Capture the cell that displays the provided text and extract its (X, Y) central coordinate. 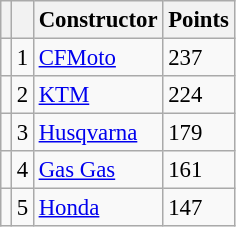
5 (22, 208)
Honda (98, 208)
3 (22, 133)
1 (22, 58)
Husqvarna (98, 133)
Constructor (98, 20)
161 (198, 170)
2 (22, 95)
147 (198, 208)
Gas Gas (98, 170)
KTM (98, 95)
224 (198, 95)
179 (198, 133)
4 (22, 170)
237 (198, 58)
CFMoto (98, 58)
Points (198, 20)
